Pinpoint the cell where the given text exists, returning its (x, y) midpoint coordinate. 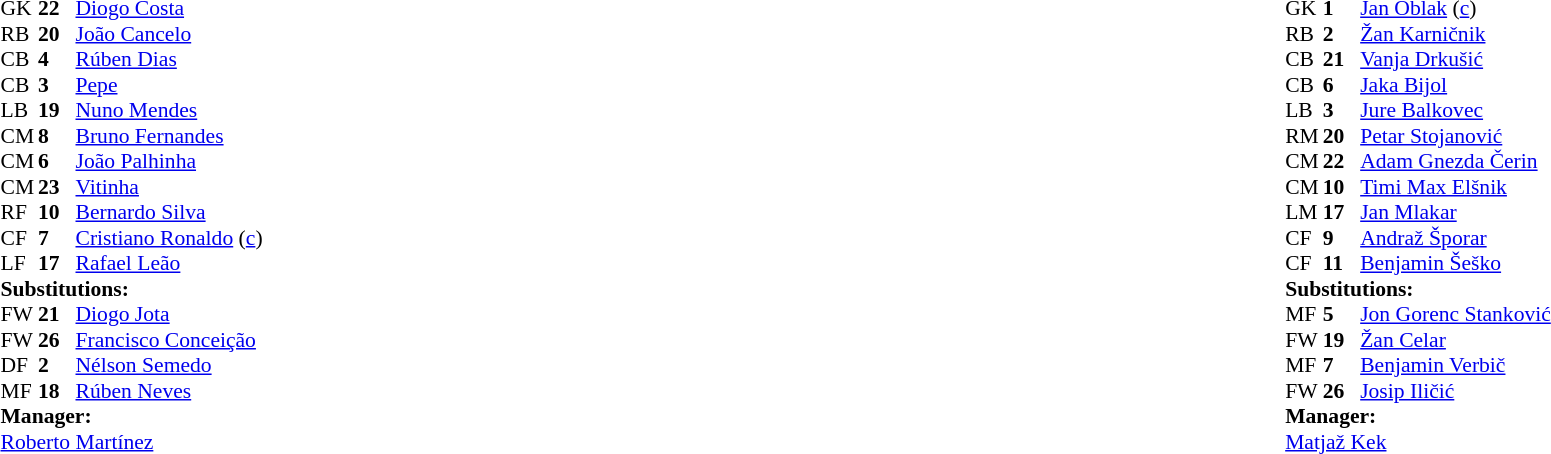
Rúben Dias (170, 59)
8 (57, 136)
Francisco Conceição (170, 340)
Jaka Bijol (1456, 85)
Petar Stojanović (1456, 136)
Bernardo Silva (170, 213)
5 (1342, 315)
Diogo Jota (170, 315)
Nélson Semedo (170, 365)
João Palhinha (170, 161)
RF (19, 213)
Cristiano Ronaldo (c) (170, 238)
RM (1304, 136)
Jon Gorenc Stanković (1456, 315)
22 (1342, 161)
11 (1342, 263)
Rafael Leão (170, 263)
18 (57, 391)
Bruno Fernandes (170, 136)
Vitinha (170, 187)
Jure Balkovec (1456, 111)
DF (19, 365)
LM (1304, 213)
João Cancelo (170, 34)
Pepe (170, 85)
9 (1342, 238)
23 (57, 187)
Benjamin Šeško (1456, 263)
Jan Mlakar (1456, 213)
LF (19, 263)
Josip Iličić (1456, 391)
Vanja Drkušić (1456, 59)
Nuno Mendes (170, 111)
Timi Max Elšnik (1456, 187)
Adam Gnezda Čerin (1456, 161)
Andraž Šporar (1456, 238)
4 (57, 59)
Rúben Neves (170, 391)
Žan Karničnik (1456, 34)
Žan Celar (1456, 340)
Benjamin Verbič (1456, 365)
